Capture the cell that displays the provided text and extract its [x, y] central coordinate. 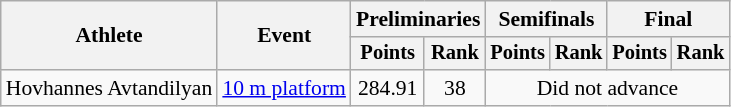
Event [284, 36]
Did not advance [607, 88]
Final [668, 19]
10 m platform [284, 88]
Preliminaries [418, 19]
Athlete [110, 36]
38 [454, 88]
Semifinals [546, 19]
Hovhannes Avtandilyan [110, 88]
284.91 [388, 88]
